Return [X, Y] of the center of cell containing provided text 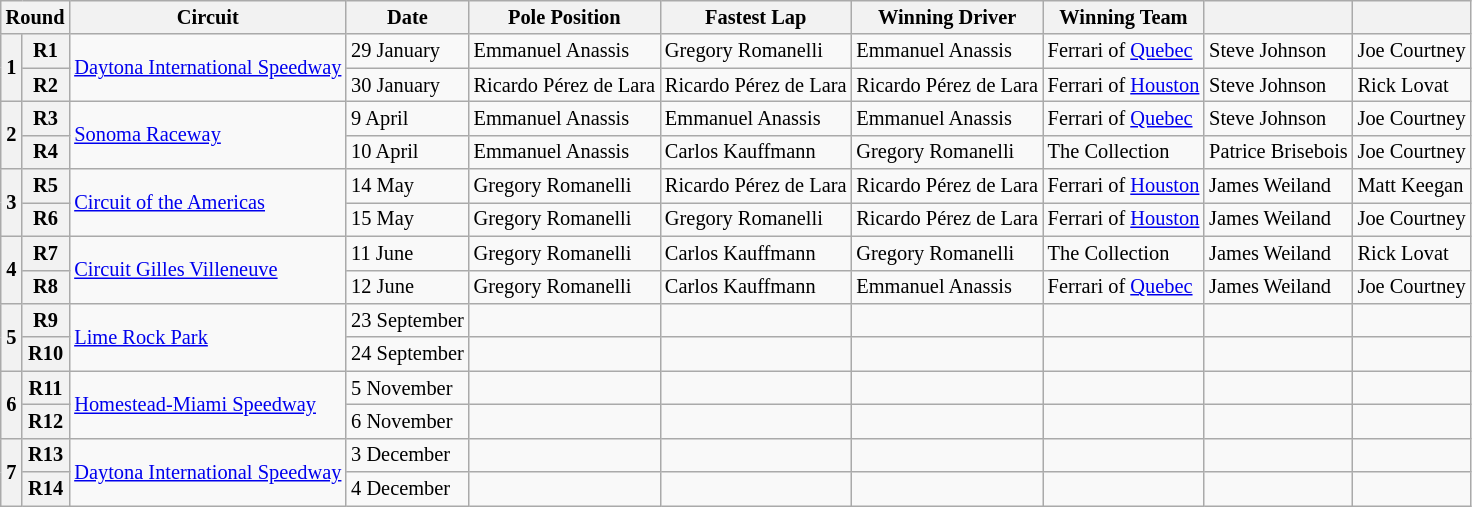
10 April [407, 152]
Winning Driver [946, 17]
29 January [407, 51]
R8 [46, 287]
R4 [46, 152]
Homestead-Miami Speedway [208, 404]
R9 [46, 320]
Matt Keegan [1412, 186]
2 [12, 134]
3 [12, 202]
R3 [46, 118]
R6 [46, 219]
Lime Rock Park [208, 336]
R11 [46, 388]
Date [407, 17]
Pole Position [564, 17]
30 January [407, 85]
R7 [46, 253]
Circuit [208, 17]
Fastest Lap [756, 17]
24 September [407, 354]
4 December [407, 489]
Patrice Brisebois [1278, 152]
4 [12, 270]
3 December [407, 455]
R1 [46, 51]
9 April [407, 118]
Sonoma Raceway [208, 134]
R14 [46, 489]
15 May [407, 219]
23 September [407, 320]
R10 [46, 354]
Winning Team [1124, 17]
14 May [407, 186]
Round [36, 17]
5 November [407, 388]
11 June [407, 253]
Circuit of the Americas [208, 202]
6 [12, 404]
R12 [46, 421]
R13 [46, 455]
5 [12, 336]
R5 [46, 186]
12 June [407, 287]
R2 [46, 85]
1 [12, 68]
7 [12, 472]
6 November [407, 421]
Circuit Gilles Villeneuve [208, 270]
